Search for the cell housing the specified text and yield its [x, y] center coordinate. 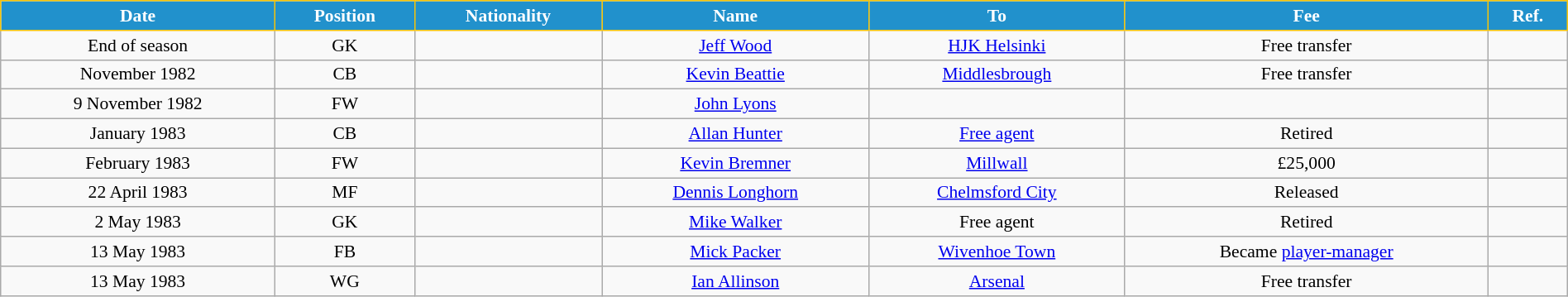
9 November 1982 [138, 104]
Became player-manager [1307, 251]
January 1983 [138, 134]
Millwall [997, 163]
MF [344, 193]
End of season [138, 46]
November 1982 [138, 74]
2 May 1983 [138, 223]
Middlesbrough [997, 74]
Arsenal [997, 281]
Kevin Beattie [736, 74]
February 1983 [138, 163]
Date [138, 16]
Jeff Wood [736, 46]
Released [1307, 193]
Mike Walker [736, 223]
Mick Packer [736, 251]
Nationality [508, 16]
Wivenhoe Town [997, 251]
John Lyons [736, 104]
Chelmsford City [997, 193]
WG [344, 281]
22 April 1983 [138, 193]
£25,000 [1307, 163]
Name [736, 16]
HJK Helsinki [997, 46]
Fee [1307, 16]
To [997, 16]
Ref. [1528, 16]
Ian Allinson [736, 281]
Kevin Bremner [736, 163]
Dennis Longhorn [736, 193]
FB [344, 251]
Position [344, 16]
Allan Hunter [736, 134]
